Locate the cell with the specified text and output its (X, Y) center coordinate. 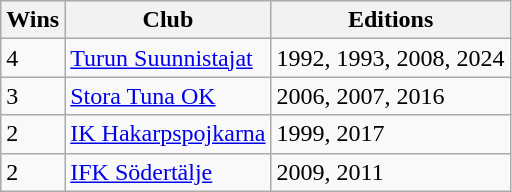
3 (33, 96)
2006, 2007, 2016 (390, 96)
1999, 2017 (390, 134)
4 (33, 58)
IFK Södertälje (168, 172)
Stora Tuna OK (168, 96)
Club (168, 20)
1992, 1993, 2008, 2024 (390, 58)
IK Hakarpspojkarna (168, 134)
2009, 2011 (390, 172)
Editions (390, 20)
Turun Suunnistajat (168, 58)
Wins (33, 20)
